Pinpoint the cell where the given text exists, returning its (X, Y) midpoint coordinate. 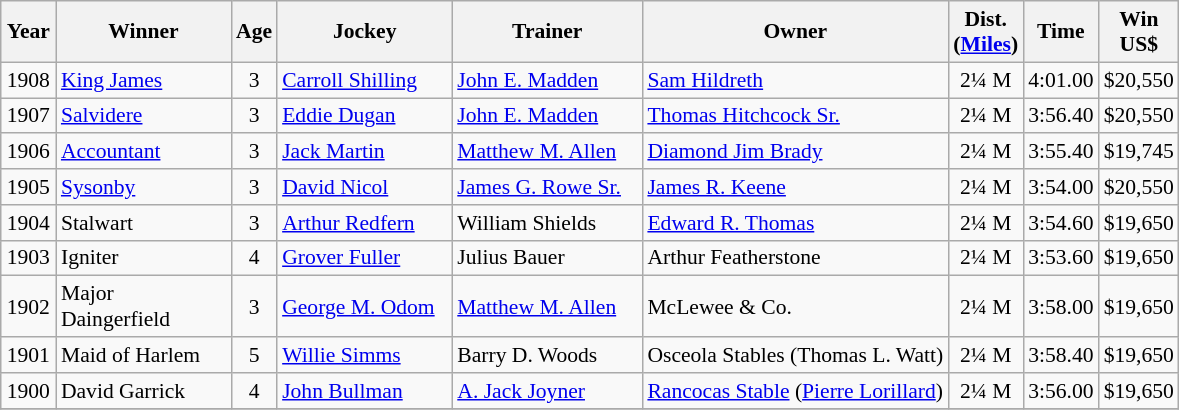
1903 (28, 258)
1906 (28, 152)
Thomas Hitchcock Sr. (795, 116)
Winner (144, 32)
Maid of Harlem (144, 355)
Diamond Jim Brady (795, 152)
3:54.60 (1060, 223)
McLewee & Co. (795, 306)
A. Jack Joyner (547, 391)
1905 (28, 187)
Rancocas Stable (Pierre Lorillard) (795, 391)
1907 (28, 116)
David Nicol (364, 187)
Arthur Redfern (364, 223)
Carroll Shilling (364, 80)
King James (144, 80)
John Bullman (364, 391)
Igniter (144, 258)
William Shields (547, 223)
Edward R. Thomas (795, 223)
Owner (795, 32)
3:53.60 (1060, 258)
Eddie Dugan (364, 116)
Time (1060, 32)
1901 (28, 355)
1908 (28, 80)
Julius Bauer (547, 258)
Osceola Stables (Thomas L. Watt) (795, 355)
5 (254, 355)
David Garrick (144, 391)
Willie Simms (364, 355)
Age (254, 32)
Sysonby (144, 187)
1902 (28, 306)
3:55.40 (1060, 152)
3:58.00 (1060, 306)
$19,745 (1139, 152)
WinUS$ (1139, 32)
1904 (28, 223)
Jockey (364, 32)
Year (28, 32)
4:01.00 (1060, 80)
Salvidere (144, 116)
James R. Keene (795, 187)
3:56.00 (1060, 391)
Barry D. Woods (547, 355)
1900 (28, 391)
Major Daingerfield (144, 306)
Jack Martin (364, 152)
3:58.40 (1060, 355)
3:56.40 (1060, 116)
Stalwart (144, 223)
Grover Fuller (364, 258)
3:54.00 (1060, 187)
Dist. (Miles) (986, 32)
Trainer (547, 32)
George M. Odom (364, 306)
James G. Rowe Sr. (547, 187)
Arthur Featherstone (795, 258)
Accountant (144, 152)
Sam Hildreth (795, 80)
